Return the (X, Y) coordinate for the center point of the cell that contains the specified text.  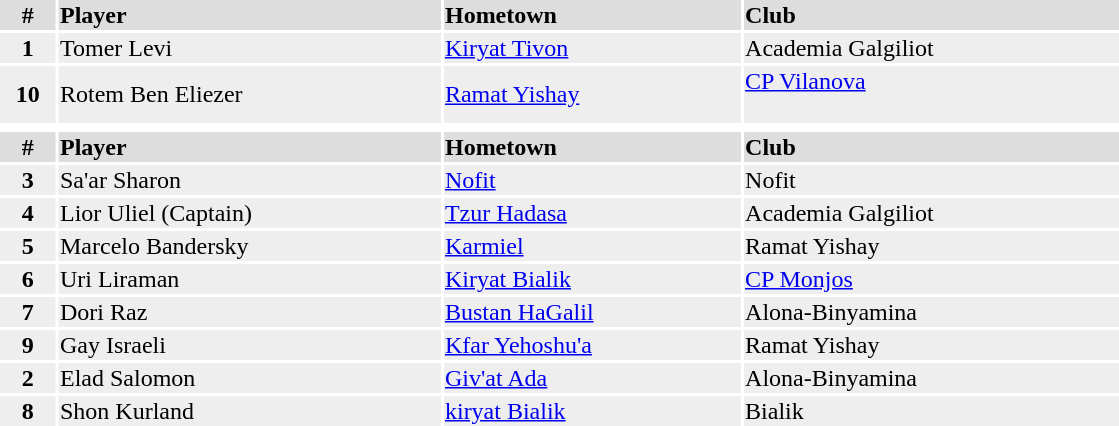
2 (28, 378)
Shon Kurland (249, 411)
9 (28, 345)
Dori Raz (249, 312)
CP Vilanova (932, 94)
Kfar Yehoshu'a (592, 345)
1 (28, 48)
Uri Liraman (249, 279)
7 (28, 312)
Tzur Hadasa (592, 213)
Kiryat Bialik (592, 279)
5 (28, 246)
CP Monjos (932, 279)
Lior Uliel (Captain) (249, 213)
Karmiel (592, 246)
kiryat Bialik (592, 411)
Bialik (932, 411)
10 (28, 94)
Elad Salomon (249, 378)
Sa'ar Sharon (249, 180)
Marcelo Bandersky (249, 246)
3 (28, 180)
Kiryat Tivon (592, 48)
Bustan HaGalil (592, 312)
4 (28, 213)
Gay Israeli (249, 345)
Giv'at Ada (592, 378)
6 (28, 279)
Rotem Ben Eliezer (249, 94)
8 (28, 411)
Tomer Levi (249, 48)
